Provide the [x, y] coordinate of the cell's center where the given text is located.  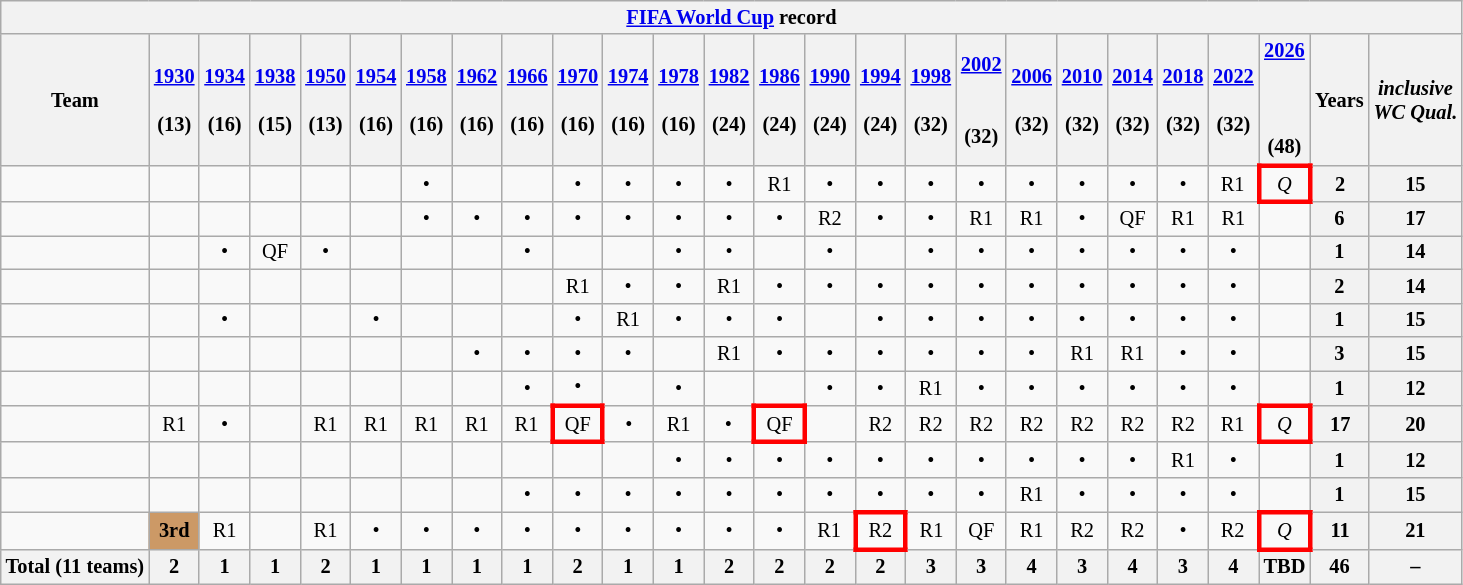
46 [1339, 566]
2018(32) [1183, 100]
TBD [1285, 566]
2022(32) [1233, 100]
6 [1339, 219]
2006(32) [1031, 100]
1978(16) [678, 100]
Total (11 teams) [75, 566]
1990(24) [830, 100]
1938(15) [275, 100]
1962(16) [477, 100]
1954(16) [376, 100]
– [1416, 566]
1958(16) [426, 100]
1986(24) [779, 100]
FIFA World Cup record [732, 17]
1982(24) [729, 100]
Team [75, 100]
1950(13) [325, 100]
3rd [174, 530]
1966(16) [527, 100]
11 [1339, 530]
1994(24) [880, 100]
1930(13) [174, 100]
1970(16) [577, 100]
2026(48) [1285, 100]
2010(32) [1082, 100]
1934(16) [224, 100]
inclusive WC Qual. [1416, 100]
1974(16) [628, 100]
2002(32) [981, 100]
2014(32) [1132, 100]
Years [1339, 100]
20 [1416, 424]
1998(32) [931, 100]
21 [1416, 530]
